Extract the (X, Y) coordinate from the center of the cell holding the provided text.  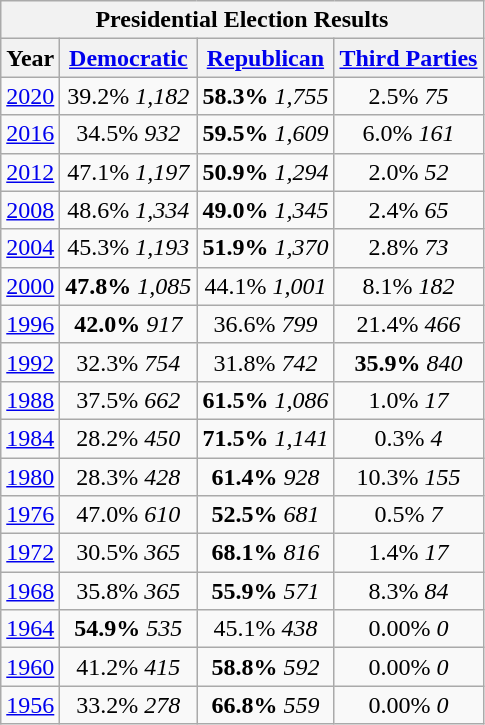
47.1% 1,197 (128, 172)
28.2% 450 (128, 438)
39.2% 1,182 (128, 96)
2020 (30, 96)
34.5% 932 (128, 134)
1968 (30, 591)
52.5% 681 (266, 515)
54.9% 535 (128, 629)
45.1% 438 (266, 629)
61.5% 1,086 (266, 400)
2.8% 73 (408, 248)
Democratic (128, 58)
21.4% 466 (408, 324)
1988 (30, 400)
58.8% 592 (266, 667)
48.6% 1,334 (128, 210)
58.3% 1,755 (266, 96)
2000 (30, 286)
37.5% 662 (128, 400)
2.5% 75 (408, 96)
50.9% 1,294 (266, 172)
51.9% 1,370 (266, 248)
10.3% 155 (408, 477)
Third Parties (408, 58)
41.2% 415 (128, 667)
47.8% 1,085 (128, 286)
71.5% 1,141 (266, 438)
61.4% 928 (266, 477)
1960 (30, 667)
36.6% 799 (266, 324)
45.3% 1,193 (128, 248)
35.8% 365 (128, 591)
33.2% 278 (128, 705)
1980 (30, 477)
49.0% 1,345 (266, 210)
31.8% 742 (266, 362)
1964 (30, 629)
44.1% 1,001 (266, 286)
Year (30, 58)
8.1% 182 (408, 286)
1984 (30, 438)
2008 (30, 210)
8.3% 84 (408, 591)
2004 (30, 248)
66.8% 559 (266, 705)
0.3% 4 (408, 438)
1992 (30, 362)
1.0% 17 (408, 400)
42.0% 917 (128, 324)
68.1% 816 (266, 553)
2.4% 65 (408, 210)
2016 (30, 134)
1996 (30, 324)
32.3% 754 (128, 362)
Presidential Election Results (242, 20)
2012 (30, 172)
1956 (30, 705)
1972 (30, 553)
28.3% 428 (128, 477)
1.4% 17 (408, 553)
0.5% 7 (408, 515)
1976 (30, 515)
47.0% 610 (128, 515)
59.5% 1,609 (266, 134)
Republican (266, 58)
6.0% 161 (408, 134)
30.5% 365 (128, 553)
35.9% 840 (408, 362)
2.0% 52 (408, 172)
55.9% 571 (266, 591)
